Detect which cell encompasses the target text, then output its (x, y) center coordinate. 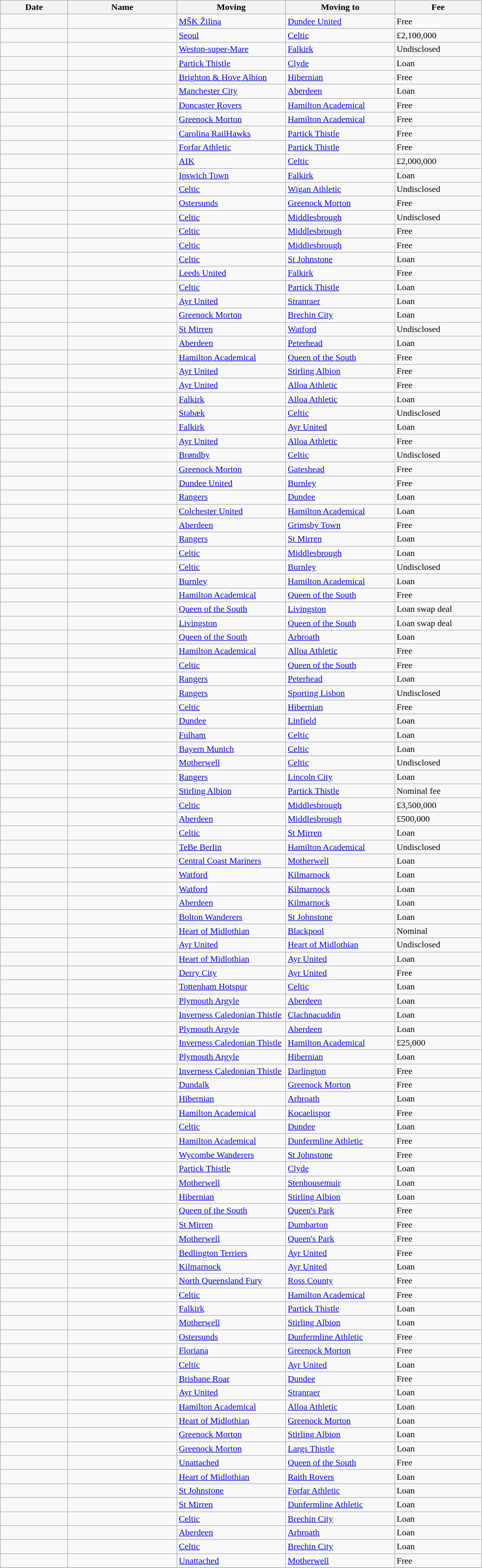
MŠK Žilina (231, 21)
Dumbarton (340, 1225)
Moving to (340, 7)
Dundalk (231, 1085)
Date (34, 7)
Leeds United (231, 273)
Grimsby Town (340, 525)
North Queensland Fury (231, 1281)
Lincoln City (340, 777)
Darlington (340, 1071)
Derry City (231, 973)
Linfield (340, 721)
Sporting Lisbon (340, 693)
Largs Thistle (340, 1449)
Brisbane Roar (231, 1379)
Wigan Athletic (340, 189)
£500,000 (438, 819)
Raith Rovers (340, 1476)
Bolton Wanderers (231, 917)
TeBe Berlin (231, 847)
Nominal fee (438, 791)
Wycombe Wanderers (231, 1155)
£25,000 (438, 1043)
Name (122, 7)
Ross County (340, 1281)
Tottenham Hotspur (231, 987)
Blackpool (340, 931)
Weston-super-Mare (231, 49)
Bedlington Terriers (231, 1253)
AIK (231, 161)
£2,000,000 (438, 161)
Seoul (231, 35)
Central Coast Mariners (231, 861)
Doncaster Rovers (231, 105)
Gateshead (340, 469)
£3,500,000 (438, 805)
Fee (438, 7)
Brøndby (231, 455)
Bayern Munich (231, 749)
Colchester United (231, 511)
Clachnacuddin (340, 1015)
Brighton & Hove Albion (231, 77)
Floriana (231, 1351)
£2,100,000 (438, 35)
Ipswich Town (231, 175)
Moving (231, 7)
Kocaelispor (340, 1113)
Nominal (438, 931)
Carolina RailHawks (231, 133)
Fulham (231, 735)
Stenhousemuir (340, 1183)
Manchester City (231, 91)
Stabæk (231, 413)
